Search for the cell housing the specified text and yield its [x, y] center coordinate. 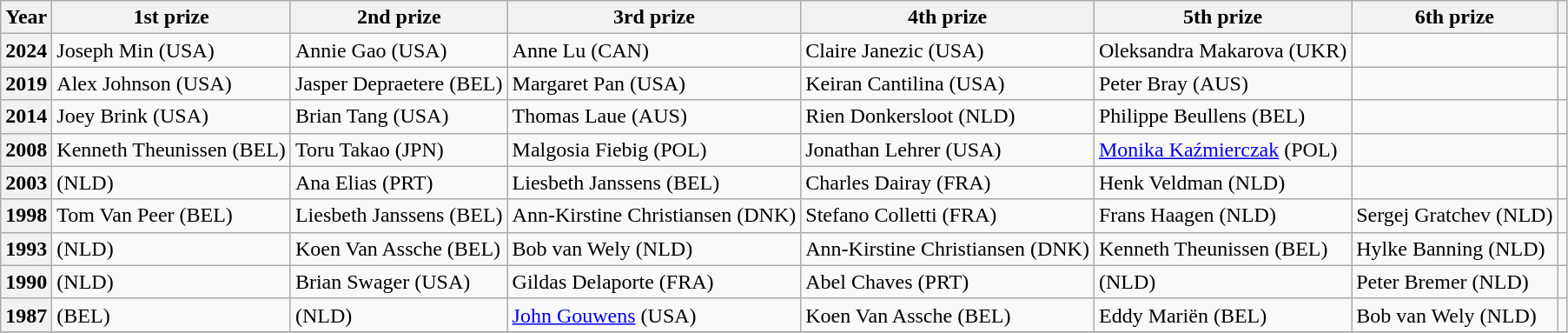
6th prize [1454, 17]
Annie Gao (USA) [399, 50]
Year [26, 17]
1990 [26, 282]
Oleksandra Makarova (UKR) [1222, 50]
1987 [26, 315]
Rien Donkersloot (NLD) [948, 117]
2019 [26, 83]
Hylke Banning (NLD) [1454, 249]
Gildas Delaporte (FRA) [654, 282]
Anne Lu (CAN) [654, 50]
Henk Veldman (NLD) [1222, 183]
1st prize [172, 17]
Frans Haagen (NLD) [1222, 216]
Ana Elias (PRT) [399, 183]
1998 [26, 216]
Jasper Depraetere (BEL) [399, 83]
Stefano Colletti (FRA) [948, 216]
Monika Kaźmierczak (POL) [1222, 150]
Philippe Beullens (BEL) [1222, 117]
John Gouwens (USA) [654, 315]
Malgosia Fiebig (POL) [654, 150]
Joseph Min (USA) [172, 50]
2014 [26, 117]
4th prize [948, 17]
Tom Van Peer (BEL) [172, 216]
2008 [26, 150]
Sergej Gratchev (NLD) [1454, 216]
Jonathan Lehrer (USA) [948, 150]
Claire Janezic (USA) [948, 50]
1993 [26, 249]
Keiran Cantilina (USA) [948, 83]
5th prize [1222, 17]
(BEL) [172, 315]
Abel Chaves (PRT) [948, 282]
Eddy Mariën (BEL) [1222, 315]
Toru Takao (JPN) [399, 150]
Thomas Laue (AUS) [654, 117]
Peter Bremer (NLD) [1454, 282]
Margaret Pan (USA) [654, 83]
Charles Dairay (FRA) [948, 183]
2024 [26, 50]
2nd prize [399, 17]
3rd prize [654, 17]
Peter Bray (AUS) [1222, 83]
Brian Tang (USA) [399, 117]
Brian Swager (USA) [399, 282]
Alex Johnson (USA) [172, 83]
2003 [26, 183]
Joey Brink (USA) [172, 117]
